Find where the given text appears and provide that cell's center as [x, y] coordinate. 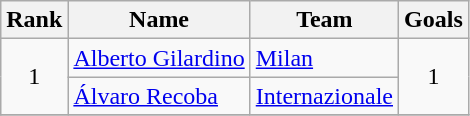
Goals [434, 20]
Rank [34, 20]
Álvaro Recoba [159, 96]
Alberto Gilardino [159, 58]
Milan [324, 58]
Internazionale [324, 96]
Team [324, 20]
Name [159, 20]
